Return the [X, Y] coordinate for the center point of the cell that contains the specified text.  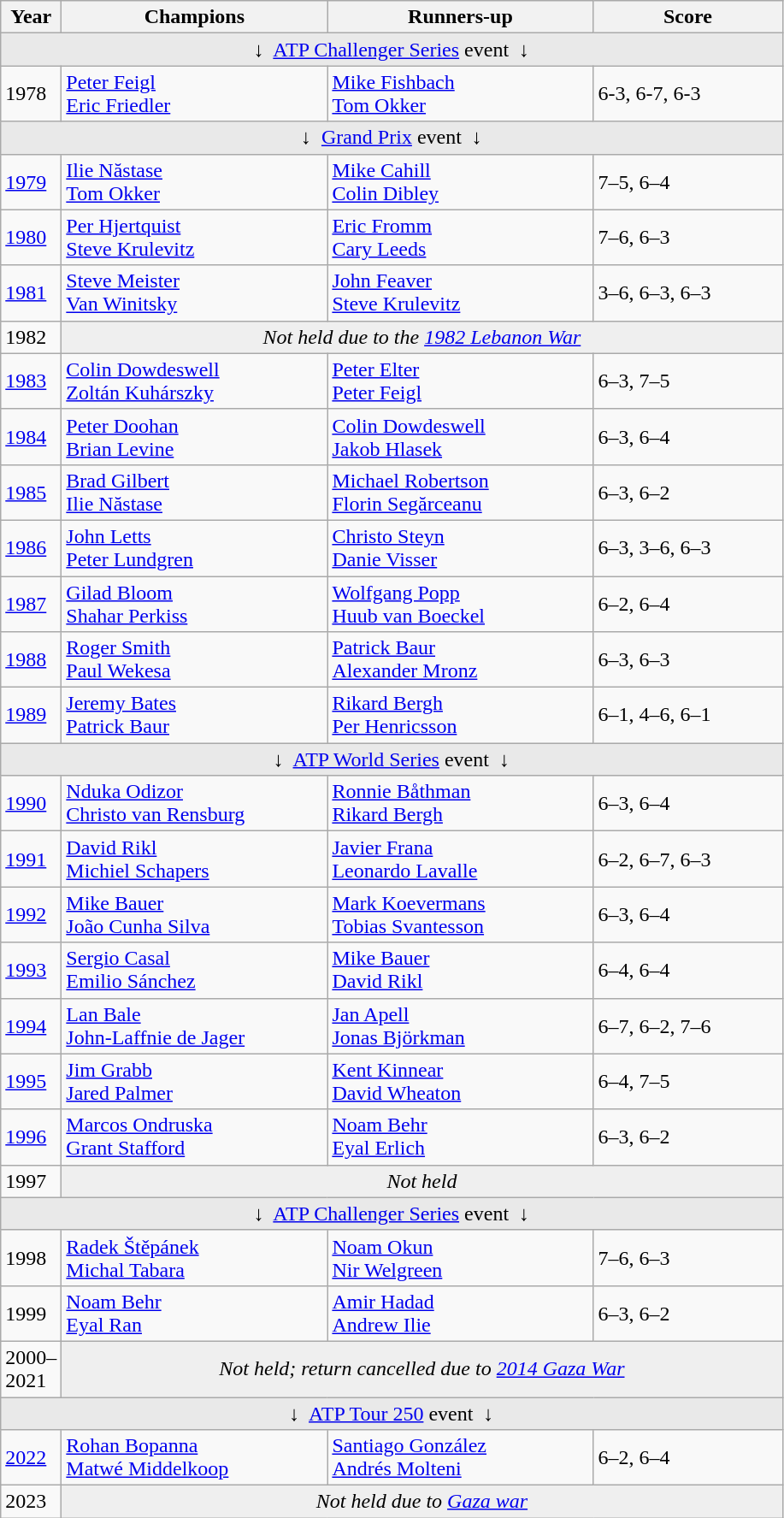
John Feaver Steve Krulevitz [460, 292]
Not held due to the 1982 Lebanon War [422, 337]
1984 [31, 436]
1996 [31, 1137]
Mike Cahill Colin Dibley [460, 181]
Rikard Bergh Per Henricsson [460, 715]
2023 [31, 1502]
1979 [31, 181]
Lan Bale John-Laffnie de Jager [195, 1026]
Per Hjertquist Steve Krulevitz [195, 238]
6–1, 4–6, 6–1 [687, 715]
↓ ATP Tour 250 event ↓ [392, 1414]
Peter Feigl Eric Friedler [195, 94]
1997 [31, 1181]
1980 [31, 238]
6–3, 7–5 [687, 381]
Gilad Bloom Shahar Perkiss [195, 604]
John Letts Peter Lundgren [195, 547]
Ronnie Båthman Rikard Bergh [460, 804]
Mark Koevermans Tobias Svantesson [460, 915]
Colin Dowdeswell Zoltán Kuhárszky [195, 381]
1992 [31, 915]
6–4, 6–4 [687, 970]
1989 [31, 715]
3–6, 6–3, 6–3 [687, 292]
↓ ATP World Series event ↓ [392, 759]
Runners-up [460, 17]
6–3, 6–3 [687, 660]
1981 [31, 292]
Nduka Odizor Christo van Rensburg [195, 804]
Year [31, 17]
David Rikl Michiel Schapers [195, 859]
6-3, 6-7, 6-3 [687, 94]
Noam Behr Eyal Ran [195, 1314]
Peter Doohan Brian Levine [195, 436]
1993 [31, 970]
Michael Robertson Florin Segărceanu [460, 493]
Not held; return cancelled due to 2014 Gaza War [422, 1368]
Mike Fishbach Tom Okker [460, 94]
Mike Bauer David Rikl [460, 970]
Christo Steyn Danie Visser [460, 547]
Jan Apell Jonas Björkman [460, 1026]
1983 [31, 381]
Patrick Baur Alexander Mronz [460, 660]
6–3, 3–6, 6–3 [687, 547]
1987 [31, 604]
Not held [422, 1181]
Noam Okun Nir Welgreen [460, 1257]
Eric Fromm Cary Leeds [460, 238]
Rohan Bopanna Matwé Middelkoop [195, 1457]
Kent Kinnear David Wheaton [460, 1081]
Roger Smith Paul Wekesa [195, 660]
6–2, 6–7, 6–3 [687, 859]
Jeremy Bates Patrick Baur [195, 715]
2022 [31, 1457]
Santiago González Andrés Molteni [460, 1457]
1990 [31, 804]
1999 [31, 1314]
Sergio Casal Emilio Sánchez [195, 970]
Brad Gilbert Ilie Năstase [195, 493]
Radek Štěpánek Michal Tabara [195, 1257]
7–5, 6–4 [687, 181]
1986 [31, 547]
Not held due to Gaza war [422, 1502]
Score [687, 17]
6–7, 6–2, 7–6 [687, 1026]
Steve Meister Van Winitsky [195, 292]
Colin Dowdeswell Jakob Hlasek [460, 436]
Champions [195, 17]
2000–2021 [31, 1368]
1988 [31, 660]
1994 [31, 1026]
1991 [31, 859]
Jim Grabb Jared Palmer [195, 1081]
Peter Elter Peter Feigl [460, 381]
Wolfgang Popp Huub van Boeckel [460, 604]
1995 [31, 1081]
Marcos Ondruska Grant Stafford [195, 1137]
1978 [31, 94]
1982 [31, 337]
Noam Behr Eyal Erlich [460, 1137]
6–4, 7–5 [687, 1081]
1985 [31, 493]
Ilie Năstase Tom Okker [195, 181]
Amir Hadad Andrew Ilie [460, 1314]
Javier Frana Leonardo Lavalle [460, 859]
Mike Bauer João Cunha Silva [195, 915]
↓ Grand Prix event ↓ [392, 138]
1998 [31, 1257]
